Locate the cell with the specified text and output its (x, y) center coordinate. 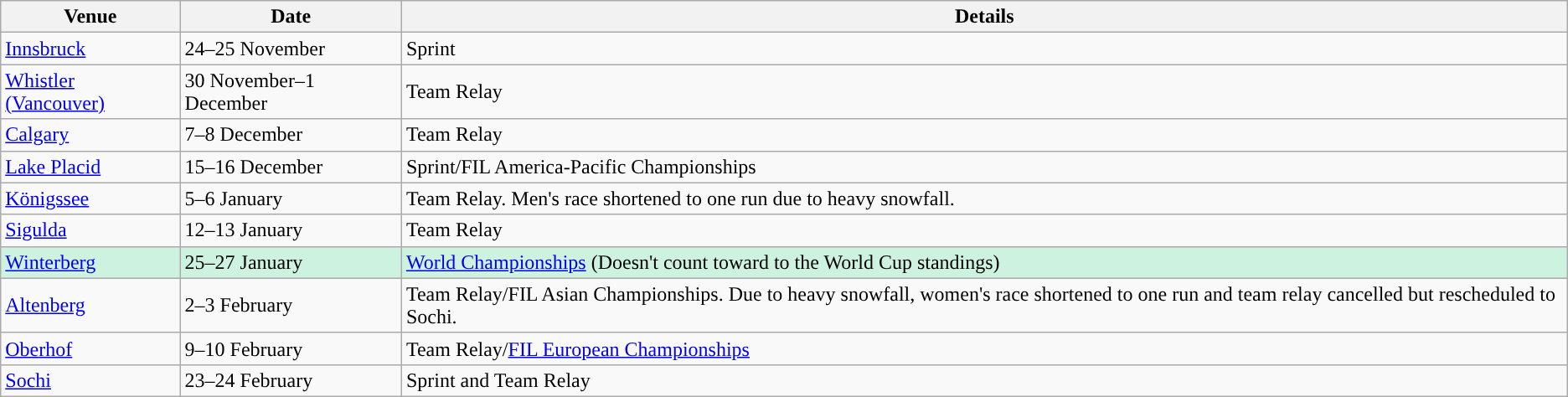
9–10 February (291, 348)
Sprint and Team Relay (984, 380)
Oberhof (90, 348)
15–16 December (291, 167)
Team Relay. Men's race shortened to one run due to heavy snowfall. (984, 198)
25–27 January (291, 262)
Date (291, 17)
24–25 November (291, 49)
Sprint (984, 49)
Team Relay/FIL Asian Championships. Due to heavy snowfall, women's race shortened to one run and team relay cancelled but rescheduled to Sochi. (984, 305)
World Championships (Doesn't count toward to the World Cup standings) (984, 262)
23–24 February (291, 380)
Altenberg (90, 305)
12–13 January (291, 230)
Sochi (90, 380)
7–8 December (291, 135)
Sprint/FIL America-Pacific Championships (984, 167)
5–6 January (291, 198)
Königssee (90, 198)
30 November–1 December (291, 92)
Venue (90, 17)
Innsbruck (90, 49)
Details (984, 17)
Lake Placid (90, 167)
Calgary (90, 135)
Team Relay/FIL European Championships (984, 348)
Winterberg (90, 262)
2–3 February (291, 305)
Whistler (Vancouver) (90, 92)
Sigulda (90, 230)
